Provide the [x, y] coordinate of the cell's center where the given text is located.  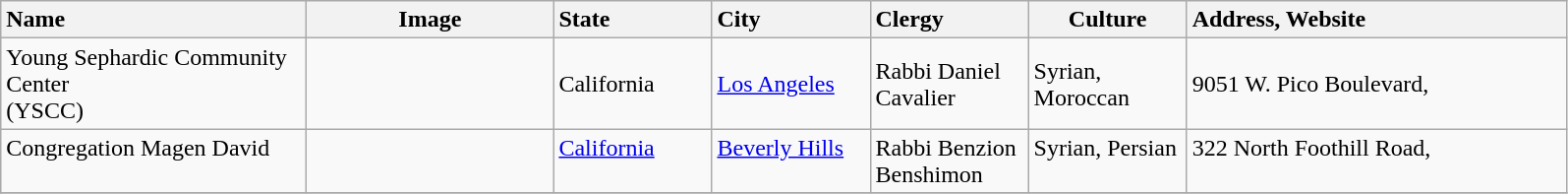
Syrian, Persian [1107, 162]
Image [431, 20]
Rabbi Benzion Benshimon [950, 162]
Culture [1107, 20]
Los Angeles [790, 84]
Beverly Hills [790, 162]
Clergy [950, 20]
State [633, 20]
9051 W. Pico Boulevard, [1376, 84]
322 North Foothill Road, [1376, 162]
City [790, 20]
Young Sephardic Community Center(YSCC) [153, 84]
Address, Website [1376, 20]
Congregation Magen David [153, 162]
Rabbi Daniel Cavalier [950, 84]
Name [153, 20]
Syrian, Moroccan [1107, 84]
